Return [x, y] of the center of cell containing provided text 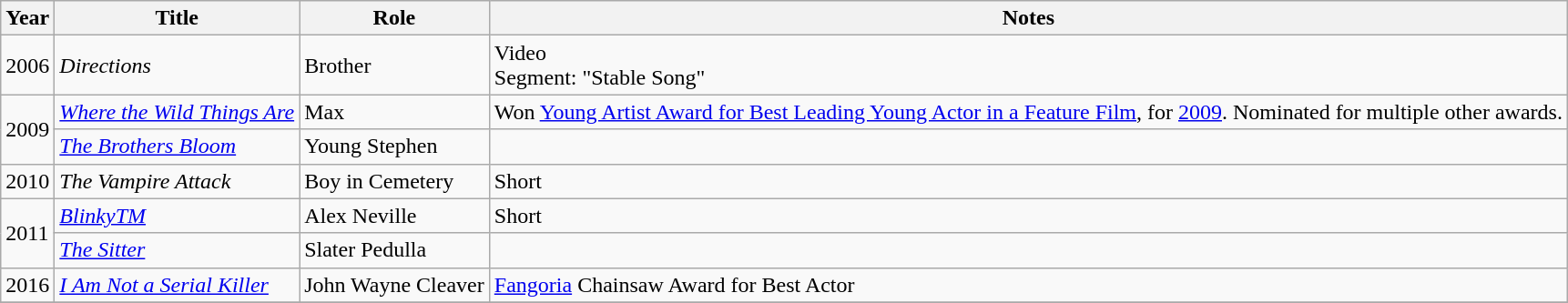
Fangoria Chainsaw Award for Best Actor [1028, 285]
Alex Neville [395, 216]
2010 [27, 181]
BlinkyTM [177, 216]
Brother [395, 66]
Title [177, 18]
Where the Wild Things Are [177, 112]
Slater Pedulla [395, 250]
2006 [27, 66]
Boy in Cemetery [395, 181]
Year [27, 18]
I Am Not a Serial Killer [177, 285]
Max [395, 112]
2011 [27, 233]
Young Stephen [395, 146]
2016 [27, 285]
The Sitter [177, 250]
Role [395, 18]
Directions [177, 66]
Won Young Artist Award for Best Leading Young Actor in a Feature Film, for 2009. Nominated for multiple other awards. [1028, 112]
The Brothers Bloom [177, 146]
VideoSegment: "Stable Song" [1028, 66]
2009 [27, 129]
The Vampire Attack [177, 181]
Notes [1028, 18]
John Wayne Cleaver [395, 285]
